Return the (X, Y) coordinate for the center point of the cell that contains the specified text.  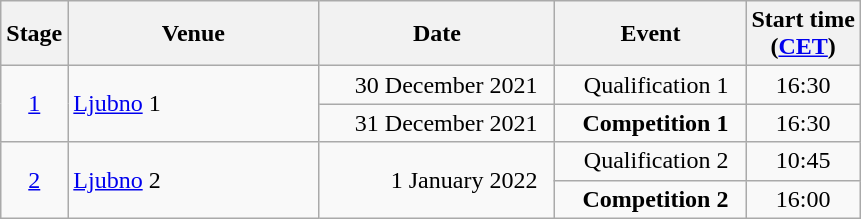
Date (437, 34)
31 December 2021 (437, 123)
2 (34, 180)
10:45 (803, 161)
1 (34, 104)
30 December 2021 (437, 85)
1 January 2022 (437, 180)
Qualification 2 (650, 161)
Stage (34, 34)
Event (650, 34)
Ljubno 2 (194, 180)
Qualification 1 (650, 85)
Ljubno 1 (194, 104)
Competition 2 (650, 199)
Competition 1 (650, 123)
16:00 (803, 199)
Start time(CET) (803, 34)
Venue (194, 34)
